Find where the given text appears and provide that cell's center as (X, Y) coordinate. 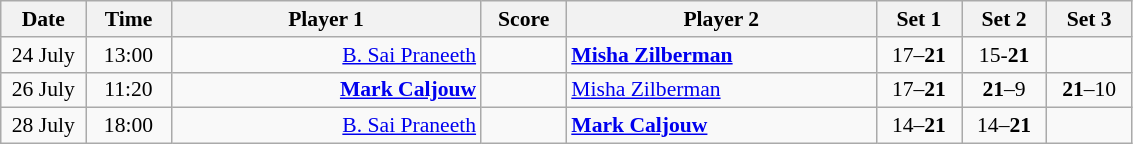
Time (128, 19)
18:00 (128, 126)
Set 1 (918, 19)
Set 2 (1004, 19)
11:20 (128, 90)
13:00 (128, 55)
15-21 (1004, 55)
Set 3 (1090, 19)
Player 2 (721, 19)
21–10 (1090, 90)
24 July (44, 55)
21–9 (1004, 90)
Player 1 (326, 19)
26 July (44, 90)
Score (524, 19)
28 July (44, 126)
Date (44, 19)
